Identify which cell holds the provided text, then report its (x, y) central coordinate. 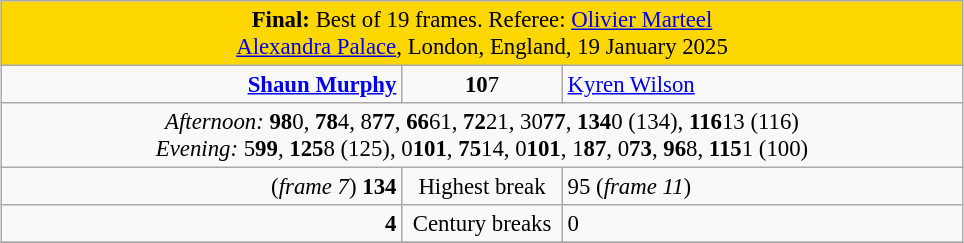
4 (202, 224)
Final: Best of 19 frames. Referee: Olivier MarteelAlexandra Palace, London, England, 19 January 2025 (482, 34)
107 (482, 85)
Kyren Wilson (762, 85)
(frame 7) 134 (202, 187)
Afternoon: 980, 784, 877, 6661, 7221, 3077, 1340 (134), 11613 (116)Evening: 599, 1258 (125), 0101, 7514, 0101, 187, 073, 968, 1151 (100) (482, 136)
Highest break (482, 187)
Century breaks (482, 224)
Shaun Murphy (202, 85)
0 (762, 224)
95 (frame 11) (762, 187)
